Provide the [X, Y] coordinate of the cell's center where the given text is located.  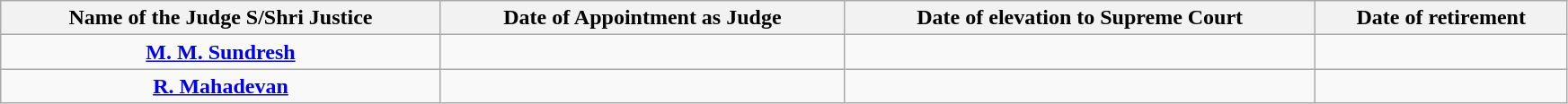
Date of elevation to Supreme Court [1080, 18]
M. M. Sundresh [221, 52]
Date of Appointment as Judge [642, 18]
R. Mahadevan [221, 86]
Date of retirement [1441, 18]
Name of the Judge S/Shri Justice [221, 18]
